For the text-containing cell, return its midpoint in (x, y) coordinate format. 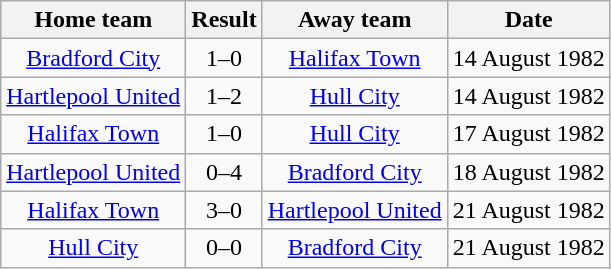
3–0 (224, 210)
Home team (94, 20)
Away team (354, 20)
Date (528, 20)
0–4 (224, 172)
Result (224, 20)
0–0 (224, 248)
18 August 1982 (528, 172)
1–2 (224, 96)
17 August 1982 (528, 134)
